Output the (x, y) coordinate of the center of the cell containing the given text.  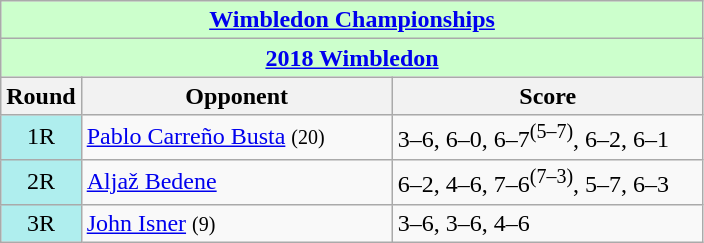
Wimbledon Championships (352, 20)
Round (41, 96)
Pablo Carreño Busta (20) (236, 138)
Aljaž Bedene (236, 182)
1R (41, 138)
Opponent (236, 96)
2R (41, 182)
6–2, 4–6, 7–6(7–3), 5–7, 6–3 (548, 182)
2018 Wimbledon (352, 58)
3–6, 6–0, 6–7(5–7), 6–2, 6–1 (548, 138)
3–6, 3–6, 4–6 (548, 223)
John Isner (9) (236, 223)
Score (548, 96)
3R (41, 223)
